Return [X, Y] of the center of cell containing provided text 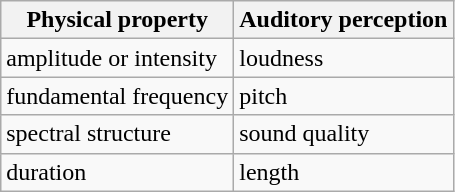
sound quality [344, 134]
loudness [344, 58]
Auditory perception [344, 20]
spectral structure [118, 134]
duration [118, 172]
length [344, 172]
Physical property [118, 20]
amplitude or intensity [118, 58]
fundamental frequency [118, 96]
pitch [344, 96]
